Scan for the cell matching the given text and deliver its [X, Y] coordinate at center. 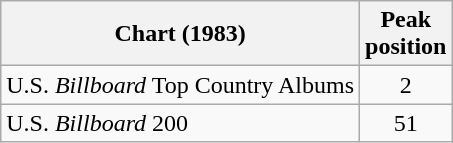
Chart (1983) [180, 34]
U.S. Billboard 200 [180, 123]
2 [406, 85]
U.S. Billboard Top Country Albums [180, 85]
Peakposition [406, 34]
51 [406, 123]
